Scan for the cell matching the given text and deliver its (X, Y) coordinate at center. 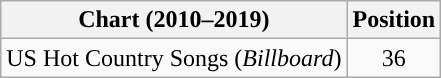
Chart (2010–2019) (174, 20)
US Hot Country Songs (Billboard) (174, 58)
Position (394, 20)
36 (394, 58)
